Extract the (x, y) coordinate from the center of the cell holding the provided text.  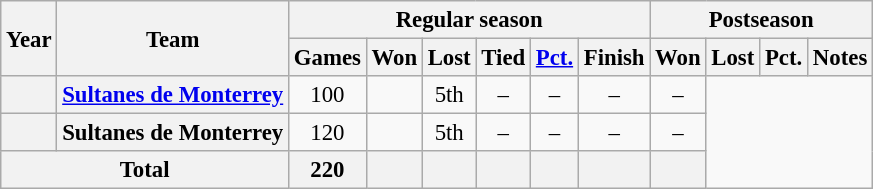
Notes (840, 58)
Total (145, 170)
120 (328, 133)
Tied (503, 58)
Finish (614, 58)
Team (173, 38)
Regular season (470, 20)
100 (328, 95)
Postseason (762, 20)
Year (29, 38)
220 (328, 170)
Games (328, 58)
